From the cell containing the given text, extract its center point as [X, Y] coordinate. 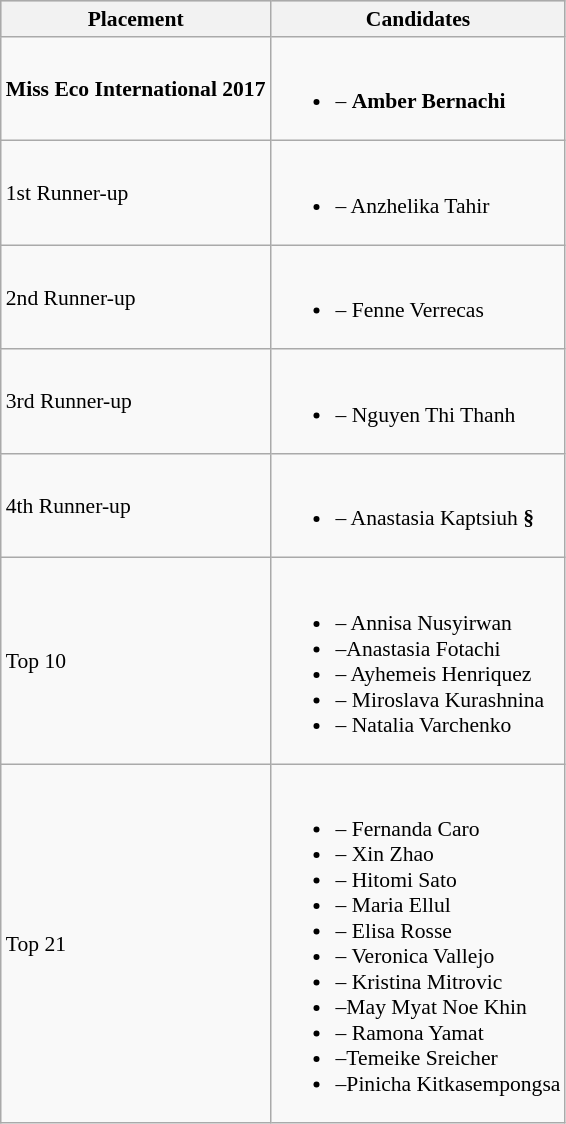
– Anastasia Kaptsiuh § [418, 506]
Top 21 [136, 944]
1st Runner-up [136, 193]
4th Runner-up [136, 506]
3rd Runner-up [136, 402]
Top 10 [136, 661]
– Anzhelika Tahir [418, 193]
2nd Runner-up [136, 297]
– Fenne Verrecas [418, 297]
– Amber Bernachi [418, 89]
– Nguyen Thi Thanh [418, 402]
Candidates [418, 19]
Miss Eco International 2017 [136, 89]
Placement [136, 19]
– Annisa Nusyirwan –Anastasia Fotachi – Ayhemeis Henriquez – Miroslava Kurashnina – Natalia Varchenko [418, 661]
